Provide the (X, Y) coordinate of the cell's center where the given text is located.  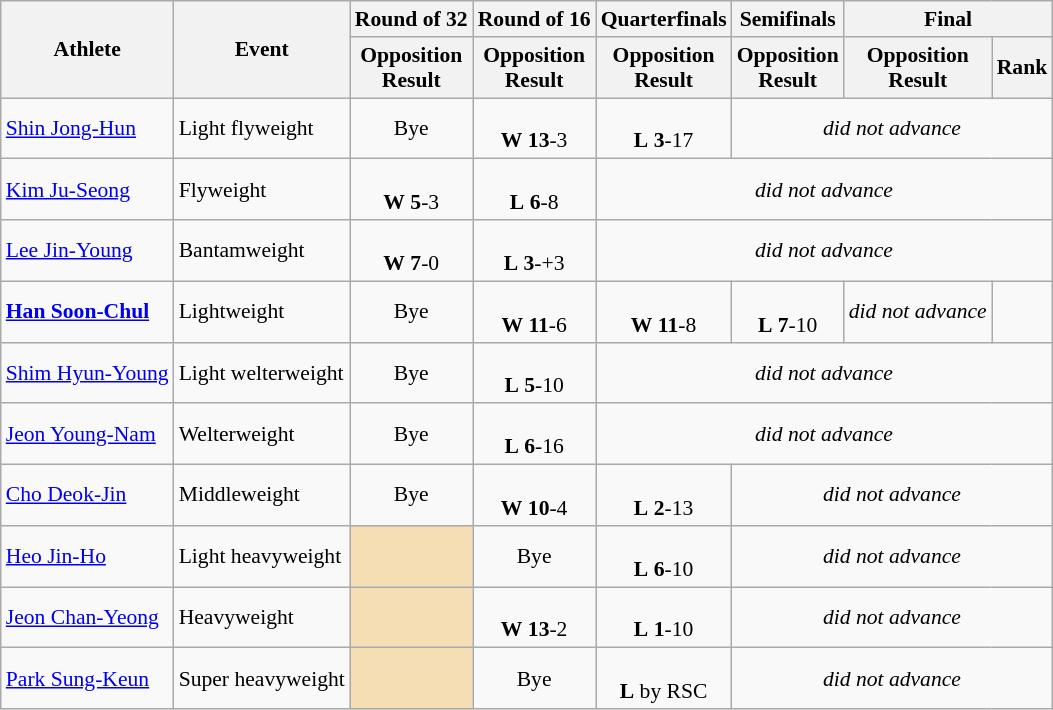
Heo Jin-Ho (88, 556)
L by RSC (664, 678)
Final (948, 19)
Round of 16 (534, 19)
Lee Jin-Young (88, 250)
L 2-13 (664, 496)
L 3-+3 (534, 250)
W 11-8 (664, 312)
Jeon Young-Nam (88, 434)
Lightweight (262, 312)
Shin Jong-Hun (88, 128)
Cho Deok-Jin (88, 496)
W 5-3 (412, 190)
L 6-16 (534, 434)
Heavyweight (262, 618)
Quarterfinals (664, 19)
L 6-8 (534, 190)
Flyweight (262, 190)
Han Soon-Chul (88, 312)
Event (262, 50)
Park Sung-Keun (88, 678)
W 13-3 (534, 128)
Middleweight (262, 496)
Shim Hyun-Young (88, 372)
Semifinals (788, 19)
L 6-10 (664, 556)
W 11-6 (534, 312)
L 1-10 (664, 618)
Welterweight (262, 434)
L 7-10 (788, 312)
Rank (1022, 68)
Jeon Chan-Yeong (88, 618)
L 5-10 (534, 372)
Light heavyweight (262, 556)
Athlete (88, 50)
Kim Ju-Seong (88, 190)
W 7-0 (412, 250)
Bantamweight (262, 250)
W 10-4 (534, 496)
Light welterweight (262, 372)
Super heavyweight (262, 678)
Light flyweight (262, 128)
L 3-17 (664, 128)
Round of 32 (412, 19)
W 13-2 (534, 618)
